From the cell containing the given text, extract its center point as (X, Y) coordinate. 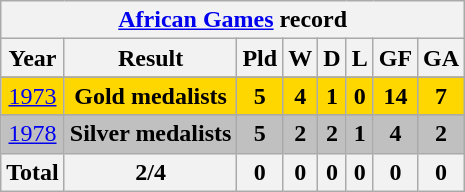
7 (442, 96)
Silver medalists (150, 134)
Gold medalists (150, 96)
1978 (33, 134)
W (300, 58)
Year (33, 58)
African Games record (233, 20)
Total (33, 172)
Result (150, 58)
1973 (33, 96)
14 (395, 96)
GF (395, 58)
GA (442, 58)
D (332, 58)
Pld (260, 58)
L (360, 58)
2/4 (150, 172)
